Find where the given text appears and provide that cell's center as [x, y] coordinate. 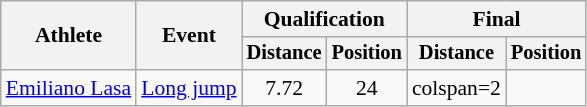
Event [188, 36]
Final [496, 19]
Long jump [188, 88]
Qualification [324, 19]
Athlete [68, 36]
colspan=2 [456, 88]
Emiliano Lasa [68, 88]
24 [367, 88]
7.72 [284, 88]
